For the text-containing cell, return its midpoint in [x, y] coordinate format. 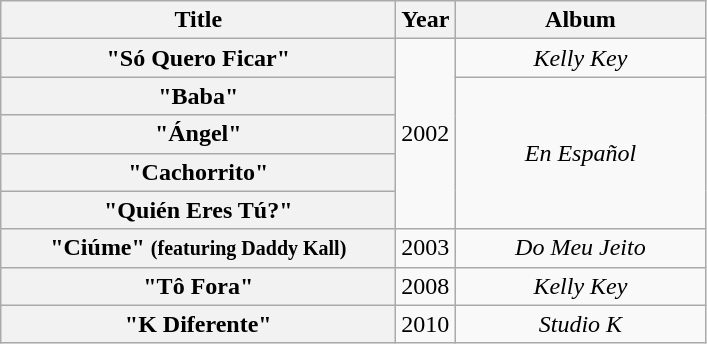
"Baba" [198, 96]
"Cachorrito" [198, 172]
2010 [426, 324]
En Español [580, 153]
"Só Quero Ficar" [198, 58]
2002 [426, 134]
Album [580, 20]
2008 [426, 286]
Do Meu Jeito [580, 248]
Studio K [580, 324]
"K Diferente" [198, 324]
2003 [426, 248]
"Tô Fora" [198, 286]
Year [426, 20]
Title [198, 20]
"Ciúme" (featuring Daddy Kall) [198, 248]
"Ángel" [198, 134]
"Quién Eres Tú?" [198, 210]
